Capture the cell that displays the provided text and extract its (X, Y) central coordinate. 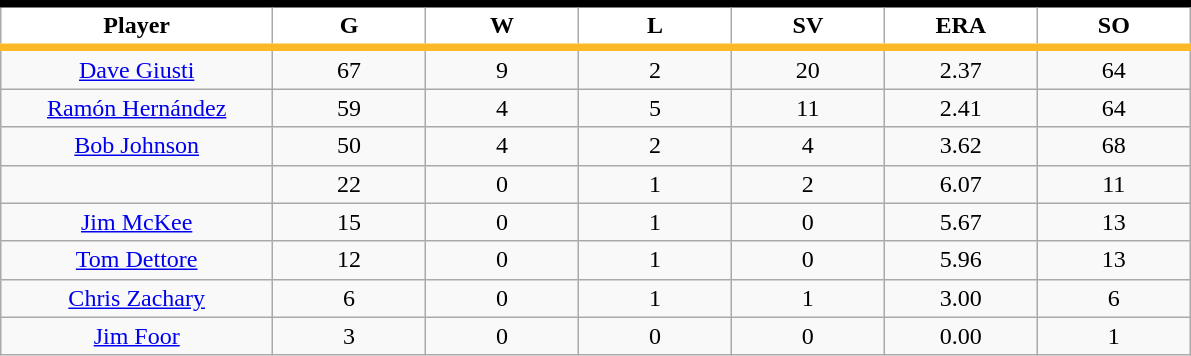
12 (350, 260)
Jim Foor (137, 336)
Chris Zachary (137, 298)
15 (350, 222)
20 (808, 68)
6.07 (960, 184)
ERA (960, 26)
50 (350, 146)
SV (808, 26)
3.00 (960, 298)
59 (350, 108)
Player (137, 26)
5.96 (960, 260)
Bob Johnson (137, 146)
3 (350, 336)
5 (654, 108)
Ramón Hernández (137, 108)
9 (502, 68)
5.67 (960, 222)
Jim McKee (137, 222)
2.37 (960, 68)
Dave Giusti (137, 68)
67 (350, 68)
0.00 (960, 336)
3.62 (960, 146)
68 (1114, 146)
G (350, 26)
L (654, 26)
Tom Dettore (137, 260)
W (502, 26)
SO (1114, 26)
2.41 (960, 108)
22 (350, 184)
